Extract the [X, Y] coordinate from the center of the cell holding the provided text.  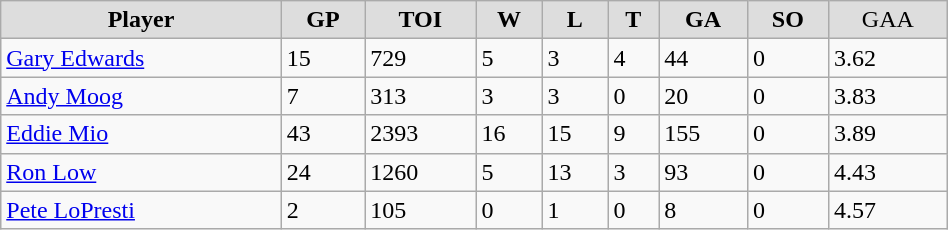
155 [704, 134]
W [509, 20]
4.57 [888, 210]
TOI [420, 20]
7 [323, 96]
GAA [888, 20]
Pete LoPresti [141, 210]
313 [420, 96]
3.62 [888, 58]
3.89 [888, 134]
Eddie Mio [141, 134]
8 [704, 210]
GA [704, 20]
729 [420, 58]
Andy Moog [141, 96]
4 [634, 58]
105 [420, 210]
Gary Edwards [141, 58]
20 [704, 96]
9 [634, 134]
SO [788, 20]
4.43 [888, 172]
3.83 [888, 96]
Player [141, 20]
24 [323, 172]
2393 [420, 134]
44 [704, 58]
1260 [420, 172]
93 [704, 172]
2 [323, 210]
T [634, 20]
Ron Low [141, 172]
13 [575, 172]
1 [575, 210]
43 [323, 134]
16 [509, 134]
L [575, 20]
GP [323, 20]
